Determine the (X, Y) coordinate at the center of the cell enclosing the given text.  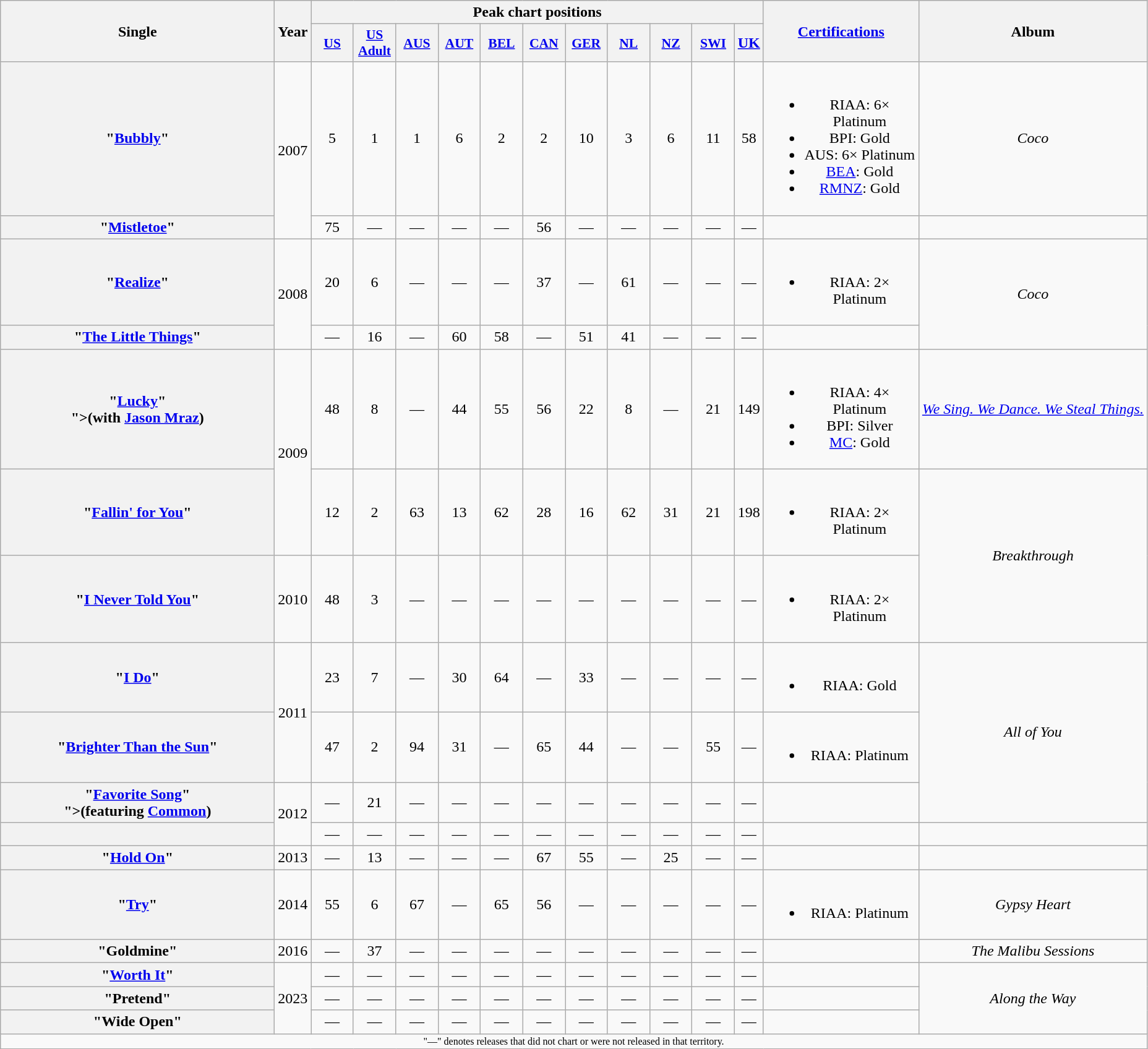
2010 (293, 599)
22 (586, 409)
NL (628, 43)
12 (332, 512)
63 (417, 512)
2009 (293, 452)
AUT (459, 43)
"I Never Told You" (137, 599)
"Brighter Than the Sun" (137, 747)
149 (748, 409)
25 (670, 858)
20 (332, 282)
5 (332, 139)
47 (332, 747)
11 (713, 139)
GER (586, 43)
UK (748, 43)
"Realize" (137, 282)
"Wide Open" (137, 1022)
RIAA: Gold (841, 677)
RIAA: 4× PlatinumBPI: SilverMC: Gold (841, 409)
The Malibu Sessions (1033, 951)
Year (293, 31)
64 (502, 677)
"Fallin' for You" (137, 512)
RIAA: 6× PlatinumBPI: GoldAUS: 6× PlatinumBEA: GoldRMNZ: Gold (841, 139)
Gypsy Heart (1033, 904)
94 (417, 747)
2007 (293, 150)
"Mistletoe" (137, 227)
2012 (293, 814)
"Hold On" (137, 858)
NZ (670, 43)
"—" denotes releases that did not chart or were not released in that territory. (574, 1041)
"I Do" (137, 677)
2016 (293, 951)
7 (374, 677)
2023 (293, 998)
61 (628, 282)
"Try" (137, 904)
"Pretend" (137, 998)
SWI (713, 43)
Peak chart positions (537, 12)
All of You (1033, 732)
"The Little Things" (137, 337)
USAdult (374, 43)
CAN (544, 43)
AUS (417, 43)
US (332, 43)
28 (544, 512)
Breakthrough (1033, 555)
Single (137, 31)
75 (332, 227)
60 (459, 337)
30 (459, 677)
Along the Way (1033, 998)
198 (748, 512)
"Bubbly" (137, 139)
"Goldmine" (137, 951)
23 (332, 677)
2013 (293, 858)
We Sing. We Dance. We Steal Things. (1033, 409)
41 (628, 337)
10 (586, 139)
2014 (293, 904)
"Worth It" (137, 975)
51 (586, 337)
Certifications (841, 31)
"Lucky"">(with Jason Mraz) (137, 409)
"Favorite Song"">(featuring Common) (137, 802)
Album (1033, 31)
2008 (293, 294)
2011 (293, 712)
BEL (502, 43)
33 (586, 677)
